Return (X, Y) of the center of cell containing provided text 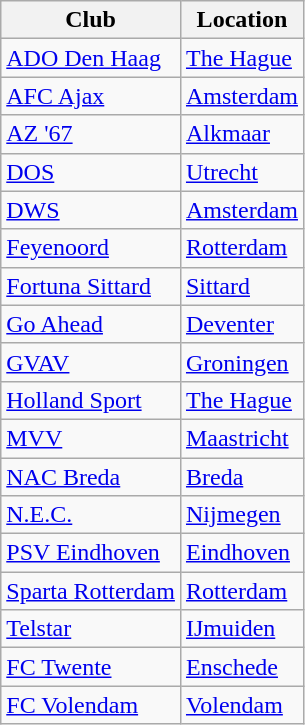
Feyenoord (91, 248)
FC Volendam (91, 705)
Breda (242, 477)
Sparta Rotterdam (91, 591)
Maastricht (242, 438)
Groningen (242, 362)
Fortuna Sittard (91, 286)
MVV (91, 438)
Eindhoven (242, 553)
Utrecht (242, 172)
ADO Den Haag (91, 58)
AFC Ajax (91, 96)
N.E.C. (91, 515)
Sittard (242, 286)
NAC Breda (91, 477)
Telstar (91, 629)
Volendam (242, 705)
Location (242, 20)
Deventer (242, 324)
PSV Eindhoven (91, 553)
IJmuiden (242, 629)
AZ '67 (91, 134)
Nijmegen (242, 515)
DWS (91, 210)
Alkmaar (242, 134)
Enschede (242, 667)
FC Twente (91, 667)
Go Ahead (91, 324)
Holland Sport (91, 400)
Club (91, 20)
GVAV (91, 362)
DOS (91, 172)
